Pinpoint the cell where the given text exists, returning its (X, Y) midpoint coordinate. 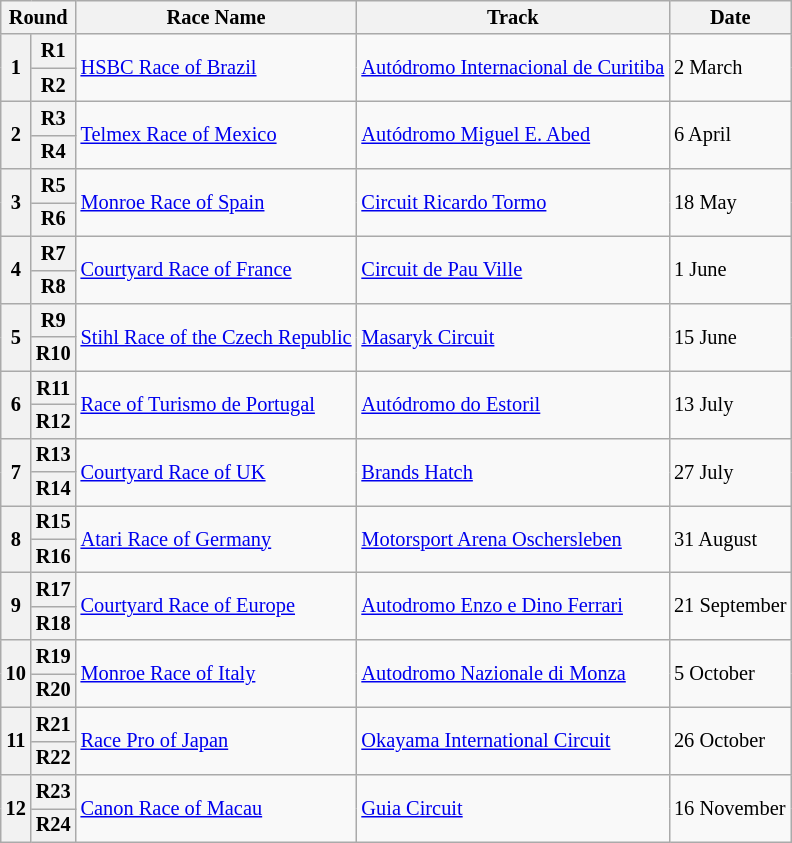
R8 (54, 287)
2 March (730, 68)
Monroe Race of Spain (216, 202)
R24 (54, 825)
5 (16, 336)
R12 (54, 421)
2 (16, 134)
Courtyard Race of Europe (216, 606)
R15 (54, 522)
Telmex Race of Mexico (216, 134)
15 June (730, 336)
27 July (730, 472)
Round (38, 17)
Circuit de Pau Ville (512, 270)
6 April (730, 134)
R20 (54, 690)
R4 (54, 152)
R21 (54, 724)
Motorsport Arena Oschersleben (512, 538)
Track (512, 17)
9 (16, 606)
4 (16, 270)
R7 (54, 253)
Autódromo do Estoril (512, 404)
1 (16, 68)
18 May (730, 202)
R18 (54, 623)
5 October (730, 674)
Stihl Race of the Czech Republic (216, 336)
R19 (54, 657)
21 September (730, 606)
R2 (54, 85)
Guia Circuit (512, 808)
R3 (54, 118)
13 July (730, 404)
R5 (54, 186)
Courtyard Race of France (216, 270)
R6 (54, 219)
R13 (54, 455)
11 (16, 740)
Atari Race of Germany (216, 538)
R22 (54, 758)
R16 (54, 556)
31 August (730, 538)
16 November (730, 808)
R14 (54, 489)
Race Pro of Japan (216, 740)
Canon Race of Macau (216, 808)
Autódromo Internacional de Curitiba (512, 68)
Autodromo Enzo e Dino Ferrari (512, 606)
1 June (730, 270)
Circuit Ricardo Tormo (512, 202)
3 (16, 202)
R17 (54, 589)
Brands Hatch (512, 472)
HSBC Race of Brazil (216, 68)
R23 (54, 791)
Monroe Race of Italy (216, 674)
Masaryk Circuit (512, 336)
Okayama International Circuit (512, 740)
Autodromo Nazionale di Monza (512, 674)
6 (16, 404)
R10 (54, 354)
26 October (730, 740)
R11 (54, 388)
Race Name (216, 17)
Autódromo Miguel E. Abed (512, 134)
7 (16, 472)
12 (16, 808)
R9 (54, 320)
10 (16, 674)
Race of Turismo de Portugal (216, 404)
8 (16, 538)
Date (730, 17)
R1 (54, 51)
Courtyard Race of UK (216, 472)
